Identify which cell holds the provided text, then report its (x, y) central coordinate. 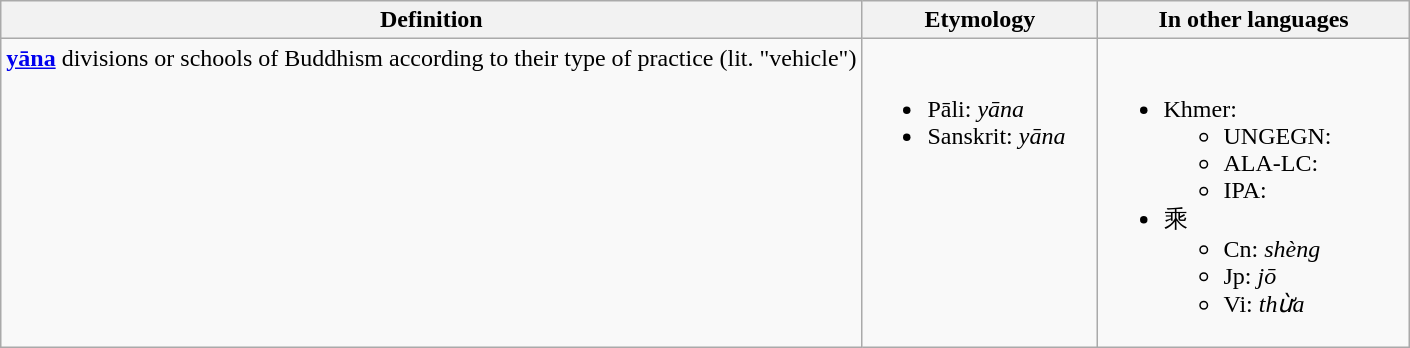
Pāli: yānaSanskrit: yāna (980, 193)
Etymology (980, 20)
yāna divisions or schools of Buddhism according to their type of practice (lit. "vehicle") (432, 193)
In other languages (1254, 20)
Khmer: UNGEGN: ALA-LC: IPA: 乘Cn: shèngJp: jōVi: thừa (1254, 193)
Definition (432, 20)
